Detect which cell encompasses the target text, then output its (X, Y) center coordinate. 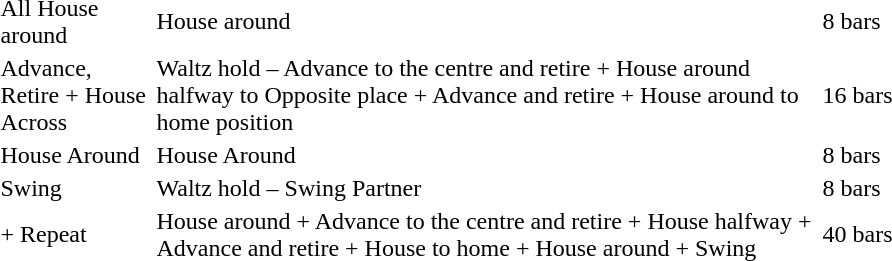
Waltz hold – Advance to the centre and retire + House around halfway to Opposite place + Advance and retire + House around to home position (486, 95)
Waltz hold – Swing Partner (486, 188)
House Around (486, 155)
